Determine the [X, Y] coordinate at the center of the cell enclosing the given text.  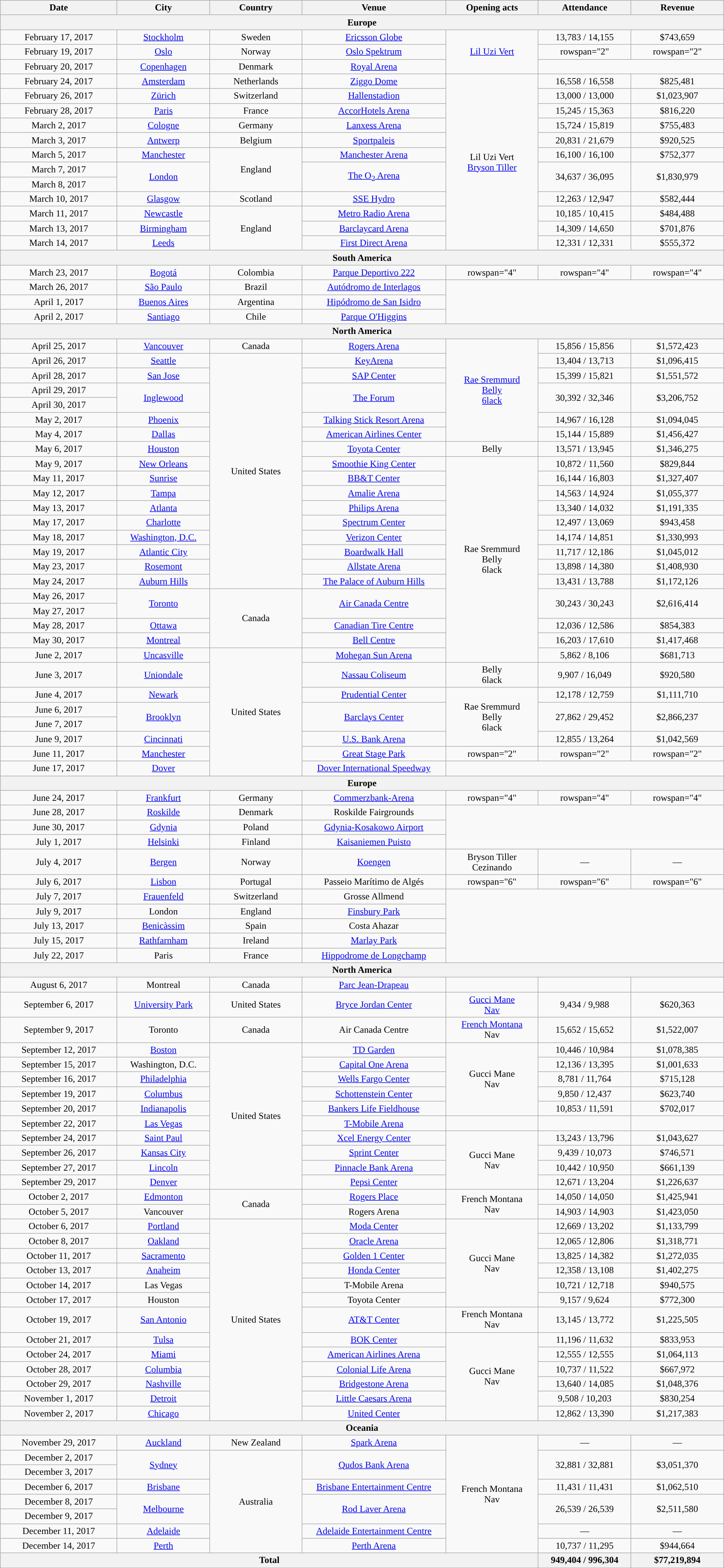
12,065 / 12,806 [585, 1241]
$1,318,771 [678, 1241]
September 22, 2017 [59, 1123]
Auburn Hills [164, 581]
$825,481 [678, 81]
Kansas City [164, 1153]
May 2, 2017 [59, 419]
$755,483 [678, 125]
March 23, 2017 [59, 272]
October 17, 2017 [59, 1300]
Columbia [164, 1369]
Spectrum Center [374, 523]
April 30, 2017 [59, 405]
Rathfarnham [164, 941]
9,907 / 16,049 [585, 675]
Sportpaleis [374, 140]
Netherlands [256, 81]
New Zealand [256, 1443]
Uniondale [164, 675]
10,185 / 10,415 [585, 214]
Perth Arena [374, 1546]
Commerzbank-Arena [374, 798]
$1,191,335 [678, 508]
16,203 / 17,610 [585, 640]
Gdynia-Kosakowo Airport [374, 827]
Frauenfeld [164, 896]
May 12, 2017 [59, 493]
April 28, 2017 [59, 375]
Country [256, 8]
September 26, 2017 [59, 1153]
Lil Uzi VertBryson Tiller [492, 162]
December 6, 2017 [59, 1487]
$743,659 [678, 37]
$1,272,035 [678, 1256]
$1,522,007 [678, 1030]
Revenue [678, 8]
$1,417,468 [678, 640]
October 19, 2017 [59, 1319]
Anaheim [164, 1270]
July 4, 2017 [59, 862]
Royal Arena [374, 66]
$715,128 [678, 1079]
AT&T Center [374, 1319]
$555,372 [678, 243]
May 18, 2017 [59, 537]
Parque O'Higgins [374, 317]
Seattle [164, 361]
Gdynia [164, 827]
15,399 / 15,821 [585, 375]
Antwerp [164, 140]
Brisbane [164, 1487]
Atlanta [164, 508]
BB&T Center [374, 478]
Hippodrome de Longchamp [374, 955]
September 20, 2017 [59, 1108]
Prudential Center [374, 695]
13,404 / 13,713 [585, 361]
Ericsson Globe [374, 37]
$854,383 [678, 625]
$816,220 [678, 111]
Phoenix [164, 419]
São Paulo [164, 287]
May 19, 2017 [59, 552]
July 7, 2017 [59, 896]
$1,094,045 [678, 419]
12,855 / 13,264 [585, 739]
13,000 / 13,000 [585, 96]
$1,327,407 [678, 478]
Bridgestone Arena [374, 1384]
12,669 / 13,202 [585, 1226]
Ottawa [164, 625]
$772,300 [678, 1300]
Boston [164, 1050]
5,862 / 8,106 [585, 655]
April 26, 2017 [59, 361]
Chicago [164, 1413]
$1,423,050 [678, 1212]
Belly [492, 449]
Manchester Arena [374, 155]
Roskilde Fairgrounds [374, 812]
April 2, 2017 [59, 317]
Miami [164, 1354]
June 11, 2017 [59, 754]
Copenhagen [164, 66]
Passeio Marítimo de Algés [374, 882]
October 24, 2017 [59, 1354]
Poland [256, 827]
June 28, 2017 [59, 812]
September 24, 2017 [59, 1138]
$746,571 [678, 1153]
Total [269, 1560]
Hallenstadion [374, 96]
Cincinnati [164, 739]
TD Garden [374, 1050]
December 8, 2017 [59, 1502]
May 28, 2017 [59, 625]
Kaisaniemen Puisto [374, 842]
$920,525 [678, 140]
$1,133,799 [678, 1226]
$1,225,505 [678, 1319]
Detroit [164, 1398]
Oracle Arena [374, 1241]
April 1, 2017 [59, 302]
American Airlines Center [374, 434]
$1,551,572 [678, 375]
Adelaide Entertainment Centre [374, 1531]
9,439 / 10,073 [585, 1153]
$1,346,275 [678, 449]
October 13, 2017 [59, 1270]
September 9, 2017 [59, 1030]
May 23, 2017 [59, 567]
U.S. Bank Arena [374, 739]
October 14, 2017 [59, 1285]
July 6, 2017 [59, 882]
Philadelphia [164, 1079]
Oceania [362, 1428]
9,157 / 9,624 [585, 1300]
June 9, 2017 [59, 739]
Date [59, 8]
November 29, 2017 [59, 1443]
The Forum [374, 397]
Glasgow [164, 199]
11,431 / 11,431 [585, 1487]
Pepsi Center [374, 1182]
Santiago [164, 317]
15,245 / 15,363 [585, 111]
American Airlines Arena [374, 1354]
September 19, 2017 [59, 1094]
November 2, 2017 [59, 1413]
October 11, 2017 [59, 1256]
8,781 / 11,764 [585, 1079]
Lanxess Arena [374, 125]
12,862 / 13,390 [585, 1413]
Edmonton [164, 1197]
Barclays Center [374, 717]
October 2, 2017 [59, 1197]
13,571 / 13,945 [585, 449]
September 15, 2017 [59, 1064]
Nassau Coliseum [374, 675]
Oakland [164, 1241]
Denver [164, 1182]
$1,055,377 [678, 493]
Tampa [164, 493]
16,100 / 16,100 [585, 155]
$1,043,627 [678, 1138]
February 17, 2017 [59, 37]
SAP Center [374, 375]
Portland [164, 1226]
San Antonio [164, 1319]
$582,444 [678, 199]
May 9, 2017 [59, 464]
Spark Arena [374, 1443]
Newark [164, 695]
March 26, 2017 [59, 287]
Colonial Life Arena [374, 1369]
$1,402,275 [678, 1270]
13,640 / 14,085 [585, 1384]
Sweden [256, 37]
May 6, 2017 [59, 449]
October 21, 2017 [59, 1340]
Dover [164, 768]
October 5, 2017 [59, 1212]
Ziggo Dome [374, 81]
Venue [374, 8]
$1,045,012 [678, 552]
15,144 / 15,889 [585, 434]
Bryce Jordan Center [374, 1005]
May 13, 2017 [59, 508]
13,243 / 13,796 [585, 1138]
13,783 / 14,155 [585, 37]
12,331 / 12,331 [585, 243]
$752,377 [678, 155]
October 28, 2017 [59, 1369]
December 3, 2017 [59, 1472]
$1,226,637 [678, 1182]
May 26, 2017 [59, 596]
June 3, 2017 [59, 675]
$1,111,710 [678, 695]
Sacramento [164, 1256]
September 29, 2017 [59, 1182]
16,558 / 16,558 [585, 81]
$1,456,427 [678, 434]
15,652 / 15,652 [585, 1030]
9,850 / 12,437 [585, 1094]
Colombia [256, 272]
Finland [256, 842]
$1,217,383 [678, 1413]
14,903 / 14,903 [585, 1212]
$1,023,907 [678, 96]
$830,254 [678, 1398]
Leeds [164, 243]
South America [362, 258]
Brooklyn [164, 717]
$3,051,370 [678, 1465]
13,825 / 14,382 [585, 1256]
$1,096,415 [678, 361]
October 8, 2017 [59, 1241]
May 17, 2017 [59, 523]
July 22, 2017 [59, 955]
May 11, 2017 [59, 478]
March 2, 2017 [59, 125]
Barclaycard Arena [374, 228]
February 28, 2017 [59, 111]
20,831 / 21,679 [585, 140]
10,872 / 11,560 [585, 464]
13,431 / 13,788 [585, 581]
10,737 / 11,522 [585, 1369]
12,263 / 12,947 [585, 199]
December 9, 2017 [59, 1516]
June 4, 2017 [59, 695]
$77,219,894 [678, 1560]
Amsterdam [164, 81]
October 6, 2017 [59, 1226]
Sydney [164, 1465]
Buenos Aires [164, 302]
March 3, 2017 [59, 140]
$1,064,113 [678, 1354]
Bergen [164, 862]
Brisbane Entertainment Centre [374, 1487]
SSE Hydro [374, 199]
12,358 / 13,108 [585, 1270]
16,144 / 16,803 [585, 478]
$2,511,580 [678, 1509]
949,404 / 996,304 [585, 1560]
$1,425,941 [678, 1197]
December 14, 2017 [59, 1546]
September 27, 2017 [59, 1168]
32,881 / 32,881 [585, 1465]
Oslo [164, 52]
Belly6lack [492, 675]
February 26, 2017 [59, 96]
12,497 / 13,069 [585, 523]
March 5, 2017 [59, 155]
$3,206,752 [678, 397]
Zürich [164, 96]
$1,062,510 [678, 1487]
Argentina [256, 302]
$702,017 [678, 1108]
Hipódromo de San Isidro [374, 302]
$661,139 [678, 1168]
10,737 / 11,295 [585, 1546]
United Center [374, 1413]
March 8, 2017 [59, 184]
27,862 / 29,452 [585, 717]
March 11, 2017 [59, 214]
Pinnacle Bank Arena [374, 1168]
10,446 / 10,984 [585, 1050]
$1,048,376 [678, 1384]
Bogotá [164, 272]
Bryson TillerCezinando [492, 862]
Moda Center [374, 1226]
13,145 / 13,772 [585, 1319]
Frankfurt [164, 798]
July 13, 2017 [59, 926]
Newcastle [164, 214]
11,196 / 11,632 [585, 1340]
$833,953 [678, 1340]
10,442 / 10,950 [585, 1168]
12,178 / 12,759 [585, 695]
September 12, 2017 [59, 1050]
Schottenstein Center [374, 1094]
$1,042,569 [678, 739]
30,243 / 30,243 [585, 603]
Lisbon [164, 882]
Roskilde [164, 812]
34,637 / 36,095 [585, 177]
BOK Center [374, 1340]
Capital One Arena [374, 1064]
$944,664 [678, 1546]
Costa Ahazar [374, 926]
July 1, 2017 [59, 842]
Stockholm [164, 37]
June 17, 2017 [59, 768]
Spain [256, 926]
University Park [164, 1005]
Bankers Life Fieldhouse [374, 1108]
Lincoln [164, 1168]
Rosemont [164, 567]
Parc Jean-Drapeau [374, 985]
12,555 / 12,555 [585, 1354]
Verizon Center [374, 537]
New Orleans [164, 464]
$1,830,979 [678, 177]
14,563 / 14,924 [585, 493]
Chile [256, 317]
Golden 1 Center [374, 1256]
13,898 / 14,380 [585, 567]
14,309 / 14,650 [585, 228]
April 29, 2017 [59, 390]
Perth [164, 1546]
Auckland [164, 1443]
February 24, 2017 [59, 81]
Charlotte [164, 523]
$829,844 [678, 464]
December 2, 2017 [59, 1457]
March 10, 2017 [59, 199]
Finsbury Park [374, 911]
12,036 / 12,586 [585, 625]
May 4, 2017 [59, 434]
Talking Stick Resort Arena [374, 419]
Brazil [256, 287]
Indianapolis [164, 1108]
Opening acts [492, 8]
Wells Fargo Center [374, 1079]
11,717 / 12,186 [585, 552]
June 6, 2017 [59, 710]
Xcel Energy Center [374, 1138]
Sunrise [164, 478]
14,050 / 14,050 [585, 1197]
First Direct Arena [374, 243]
Dallas [164, 434]
Sprint Center [374, 1153]
$681,713 [678, 655]
Koengen [374, 862]
$484,488 [678, 214]
14,967 / 16,128 [585, 419]
March 13, 2017 [59, 228]
13,340 / 14,032 [585, 508]
Melbourne [164, 1509]
Portugal [256, 882]
Honda Center [374, 1270]
Helsinki [164, 842]
Mohegan Sun Arena [374, 655]
May 30, 2017 [59, 640]
December 11, 2017 [59, 1531]
San Jose [164, 375]
Dover International Speedway [374, 768]
Australia [256, 1502]
$1,001,633 [678, 1064]
AccorHotels Arena [374, 111]
Saint Paul [164, 1138]
Nashville [164, 1384]
June 24, 2017 [59, 798]
July 9, 2017 [59, 911]
March 14, 2017 [59, 243]
Grosse Allmend [374, 896]
September 16, 2017 [59, 1079]
Parque Deportivo 222 [374, 272]
May 24, 2017 [59, 581]
Columbus [164, 1094]
Metro Radio Arena [374, 214]
10,853 / 11,591 [585, 1108]
April 25, 2017 [59, 346]
Philips Arena [374, 508]
$920,580 [678, 675]
15,856 / 15,856 [585, 346]
$1,330,993 [678, 537]
Belgium [256, 140]
30,392 / 32,346 [585, 397]
City [164, 8]
$667,972 [678, 1369]
Benicàssim [164, 926]
$2,866,237 [678, 717]
$701,876 [678, 228]
26,539 / 26,539 [585, 1509]
Oslo Spektrum [374, 52]
Boardwalk Hall [374, 552]
$943,458 [678, 523]
October 29, 2017 [59, 1384]
9,434 / 9,988 [585, 1005]
Little Caesars Arena [374, 1398]
$940,575 [678, 1285]
The O2 Arena [374, 177]
Scotland [256, 199]
$1,078,385 [678, 1050]
$623,740 [678, 1094]
March 7, 2017 [59, 169]
14,174 / 14,851 [585, 537]
Marlay Park [374, 941]
Ireland [256, 941]
12,136 / 13,395 [585, 1064]
Canadian Tire Centre [374, 625]
KeyArena [374, 361]
August 6, 2017 [59, 985]
Lil Uzi Vert [492, 52]
Atlantic City [164, 552]
12,671 / 13,204 [585, 1182]
Allstate Arena [374, 567]
$1,172,126 [678, 581]
Uncasville [164, 655]
June 2, 2017 [59, 655]
Qudos Bank Arena [374, 1465]
15,724 / 15,819 [585, 125]
Tulsa [164, 1340]
Cologne [164, 125]
$1,572,423 [678, 346]
September 6, 2017 [59, 1005]
July 15, 2017 [59, 941]
Attendance [585, 8]
Bell Centre [374, 640]
Rod Laver Arena [374, 1509]
$1,408,930 [678, 567]
February 19, 2017 [59, 52]
Birmingham [164, 228]
$620,363 [678, 1005]
Inglewood [164, 397]
$2,616,414 [678, 603]
10,721 / 12,718 [585, 1285]
Amalie Arena [374, 493]
Rogers Place [374, 1197]
June 30, 2017 [59, 827]
Great Stage Park [374, 754]
Autódromo de Interlagos [374, 287]
9,508 / 10,203 [585, 1398]
The Palace of Auburn Hills [374, 581]
November 1, 2017 [59, 1398]
Adelaide [164, 1531]
Smoothie King Center [374, 464]
June 7, 2017 [59, 724]
May 27, 2017 [59, 611]
February 20, 2017 [59, 66]
